From the cell containing the given text, extract its center point as (x, y) coordinate. 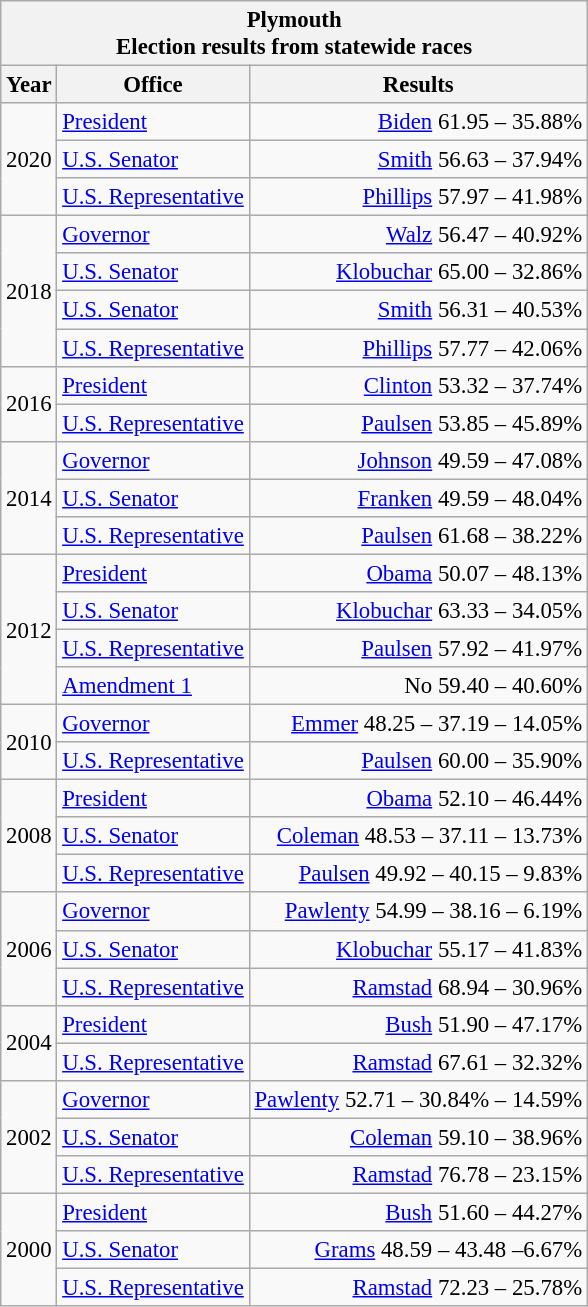
Phillips 57.97 – 41.98% (418, 197)
Pawlenty 54.99 – 38.16 – 6.19% (418, 912)
Walz 56.47 – 40.92% (418, 235)
2006 (29, 950)
2002 (29, 1138)
Smith 56.63 – 37.94% (418, 160)
Klobuchar 55.17 – 41.83% (418, 949)
2020 (29, 160)
2000 (29, 1250)
Ramstad 72.23 – 25.78% (418, 1288)
Paulsen 53.85 – 45.89% (418, 423)
Paulsen 60.00 – 35.90% (418, 761)
Clinton 53.32 – 37.74% (418, 385)
2012 (29, 629)
2014 (29, 498)
Ramstad 68.94 – 30.96% (418, 987)
No 59.40 – 40.60% (418, 686)
Obama 50.07 – 48.13% (418, 573)
Smith 56.31 – 40.53% (418, 310)
Klobuchar 63.33 – 34.05% (418, 611)
Phillips 57.77 – 42.06% (418, 348)
Office (153, 85)
Klobuchar 65.00 – 32.86% (418, 273)
2008 (29, 836)
Obama 52.10 – 46.44% (418, 799)
Paulsen 57.92 – 41.97% (418, 648)
Paulsen 61.68 – 38.22% (418, 536)
Pawlenty 52.71 – 30.84% – 14.59% (418, 1100)
Plymouth Election results from statewide races (294, 34)
Emmer 48.25 – 37.19 – 14.05% (418, 724)
Year (29, 85)
Coleman 48.53 – 37.11 – 13.73% (418, 836)
Grams 48.59 – 43.48 –6.67% (418, 1250)
Paulsen 49.92 – 40.15 – 9.83% (418, 874)
Bush 51.60 – 44.27% (418, 1212)
Ramstad 67.61 – 32.32% (418, 1062)
Franken 49.59 – 48.04% (418, 498)
Johnson 49.59 – 47.08% (418, 460)
Ramstad 76.78 – 23.15% (418, 1175)
2018 (29, 291)
Coleman 59.10 – 38.96% (418, 1137)
2010 (29, 742)
Bush 51.90 – 47.17% (418, 1024)
2016 (29, 404)
Biden 61.95 – 35.88% (418, 122)
Results (418, 85)
2004 (29, 1042)
Amendment 1 (153, 686)
